Extract the [X, Y] coordinate from the center of the cell holding the provided text.  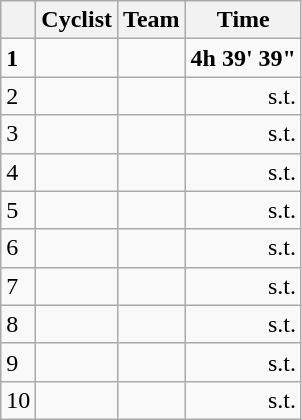
3 [18, 134]
9 [18, 362]
5 [18, 210]
8 [18, 324]
Cyclist [77, 20]
4 [18, 172]
6 [18, 248]
4h 39' 39" [243, 58]
10 [18, 400]
Team [152, 20]
Time [243, 20]
1 [18, 58]
7 [18, 286]
2 [18, 96]
